Search for the cell housing the specified text and yield its (x, y) center coordinate. 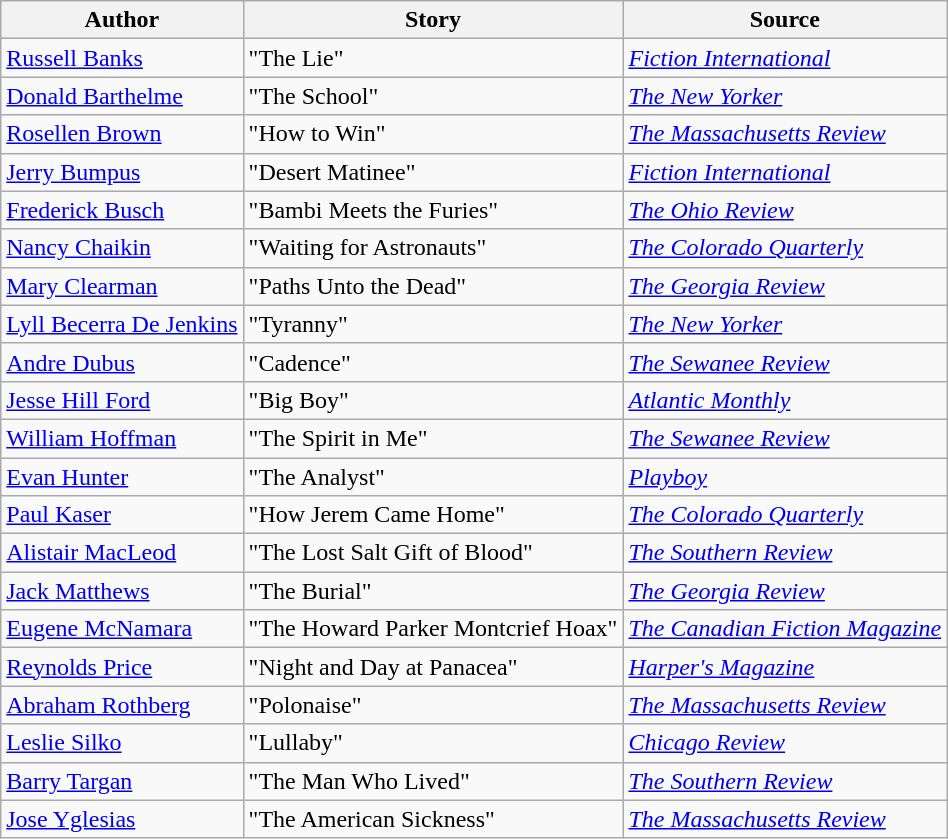
Barry Targan (122, 781)
Reynolds Price (122, 667)
"The Burial" (433, 591)
"The American Sickness" (433, 819)
Eugene McNamara (122, 629)
"Tyranny" (433, 324)
Frederick Busch (122, 210)
Lyll Becerra De Jenkins (122, 324)
"Desert Matinee" (433, 172)
Source (785, 20)
Evan Hunter (122, 477)
Jose Yglesias (122, 819)
William Hoffman (122, 438)
"Polonaise" (433, 705)
Andre Dubus (122, 362)
"Bambi Meets the Furies" (433, 210)
Story (433, 20)
Mary Clearman (122, 286)
"The Howard Parker Montcrief Hoax" (433, 629)
Chicago Review (785, 743)
Author (122, 20)
Nancy Chaikin (122, 248)
Jerry Bumpus (122, 172)
"Waiting for Astronauts" (433, 248)
Russell Banks (122, 58)
"The School" (433, 96)
The Canadian Fiction Magazine (785, 629)
Playboy (785, 477)
"Lullaby" (433, 743)
"The Spirit in Me" (433, 438)
"Cadence" (433, 362)
Donald Barthelme (122, 96)
Harper's Magazine (785, 667)
"The Man Who Lived" (433, 781)
Alistair MacLeod (122, 553)
The Ohio Review (785, 210)
"How to Win" (433, 134)
Leslie Silko (122, 743)
"The Lie" (433, 58)
"How Jerem Came Home" (433, 515)
"The Lost Salt Gift of Blood" (433, 553)
Jesse Hill Ford (122, 400)
"The Analyst" (433, 477)
Rosellen Brown (122, 134)
"Big Boy" (433, 400)
Atlantic Monthly (785, 400)
Abraham Rothberg (122, 705)
"Paths Unto the Dead" (433, 286)
Paul Kaser (122, 515)
Jack Matthews (122, 591)
"Night and Day at Panacea" (433, 667)
